Return the [X, Y] coordinate for the center point of the cell that contains the specified text.  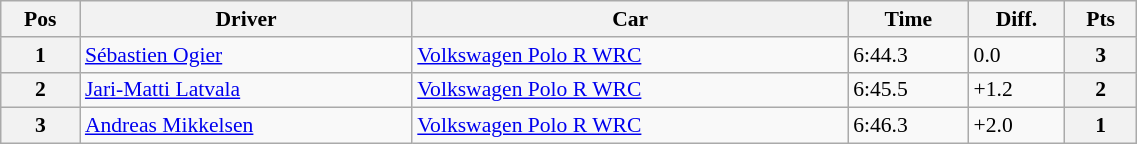
Driver [246, 19]
Pts [1100, 19]
Pos [40, 19]
Sébastien Ogier [246, 55]
6:45.5 [908, 90]
Car [630, 19]
Time [908, 19]
+2.0 [1017, 126]
6:46.3 [908, 126]
Jari-Matti Latvala [246, 90]
+1.2 [1017, 90]
Diff. [1017, 19]
6:44.3 [908, 55]
Andreas Mikkelsen [246, 126]
0.0 [1017, 55]
